Determine the (x, y) coordinate at the center of the cell enclosing the given text.  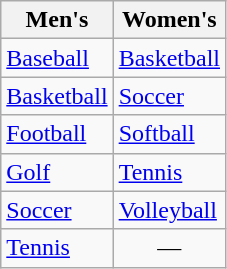
— (169, 248)
Golf (57, 172)
Volleyball (169, 210)
Men's (57, 20)
Softball (169, 134)
Football (57, 134)
Women's (169, 20)
Baseball (57, 58)
